Extract the (x, y) coordinate from the center of the cell holding the provided text.  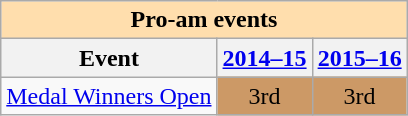
Medal Winners Open (109, 96)
2015–16 (360, 58)
2014–15 (264, 58)
Event (109, 58)
Pro-am events (204, 20)
